Return [X, Y] of the center of cell containing provided text 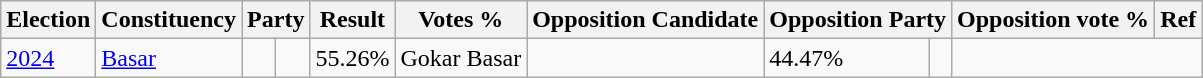
Opposition Candidate [646, 20]
Gokar Basar [461, 58]
2024 [48, 58]
Result [352, 20]
Party [276, 20]
55.26% [352, 58]
Opposition vote % [1054, 20]
Ref [1178, 20]
Constituency [169, 20]
Opposition Party [858, 20]
Election [48, 20]
Votes % [461, 20]
44.47% [847, 58]
Basar [169, 58]
